Provide the [x, y] coordinate of the cell's center where the given text is located.  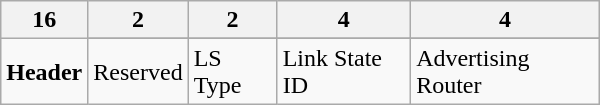
Header [44, 72]
Advertising Router [506, 72]
Reserved [138, 72]
LS Type [232, 72]
16 [44, 20]
Link State ID [344, 72]
